Find where the given text appears and provide that cell's center as (X, Y) coordinate. 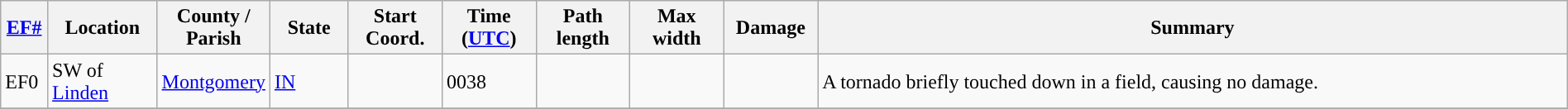
EF# (25, 28)
Summary (1193, 28)
Path length (583, 28)
Damage (771, 28)
Location (103, 28)
County / Parish (213, 28)
Max width (676, 28)
Time (UTC) (490, 28)
EF0 (25, 81)
IN (309, 81)
State (309, 28)
0038 (490, 81)
Montgomery (213, 81)
A tornado briefly touched down in a field, causing no damage. (1193, 81)
SW of Linden (103, 81)
Start Coord. (395, 28)
